Locate the cell with the specified text and output its [x, y] center coordinate. 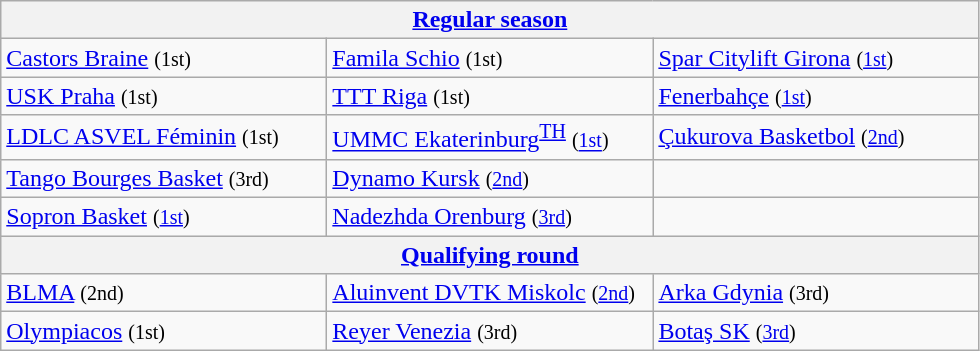
Aluinvent DVTK Miskolc (2nd) [490, 293]
Castors Braine (1st) [164, 58]
Olympiacos (1st) [164, 331]
Qualifying round [490, 255]
Reyer Venezia (3rd) [490, 331]
Botaş SK (3rd) [816, 331]
Dynamo Kursk (2nd) [490, 178]
Çukurova Basketbol (2nd) [816, 138]
Arka Gdynia (3rd) [816, 293]
UMMC EkaterinburgTH (1st) [490, 138]
USK Praha (1st) [164, 96]
Sopron Basket (1st) [164, 217]
Spar Citylift Girona (1st) [816, 58]
Nadezhda Orenburg (3rd) [490, 217]
Famila Schio (1st) [490, 58]
LDLC ASVEL Féminin (1st) [164, 138]
Tango Bourges Basket (3rd) [164, 178]
BLMA (2nd) [164, 293]
Regular season [490, 20]
Fenerbahçe (1st) [816, 96]
TTT Riga (1st) [490, 96]
